Identify which cell holds the provided text, then report its (X, Y) central coordinate. 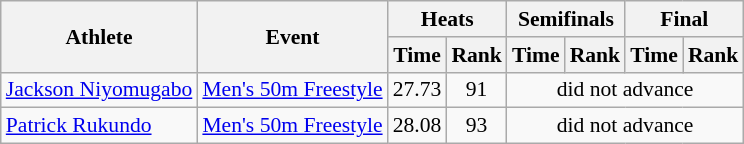
28.08 (418, 126)
Heats (448, 19)
Patrick Rukundo (100, 126)
27.73 (418, 90)
Athlete (100, 36)
93 (476, 126)
Final (684, 19)
Event (292, 36)
91 (476, 90)
Semifinals (566, 19)
Jackson Niyomugabo (100, 90)
